Output the (X, Y) coordinate of the center of the cell containing the given text.  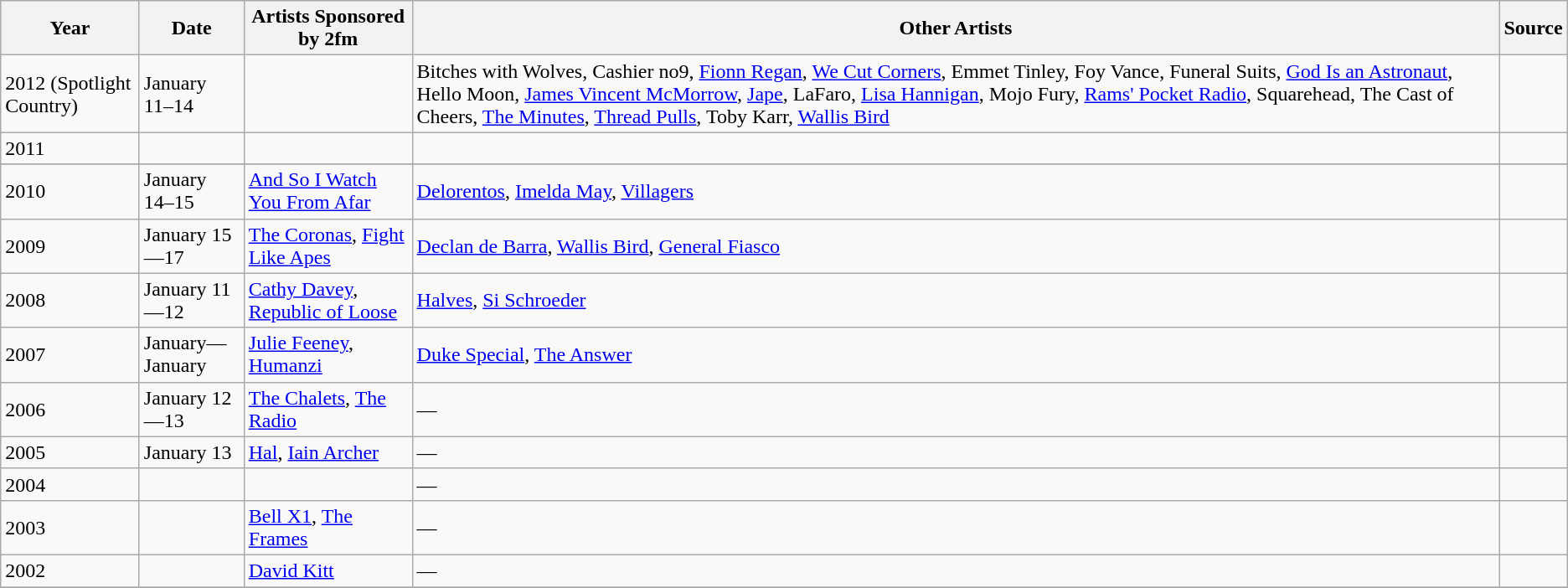
2004 (70, 484)
David Kitt (328, 570)
Other Artists (956, 28)
Duke Special, The Answer (956, 355)
January 13 (191, 452)
Declan de Barra, Wallis Bird, General Fiasco (956, 246)
January 11–14 (191, 94)
2012 (Spotlight Country) (70, 94)
Julie Feeney, Humanzi (328, 355)
January—January (191, 355)
2010 (70, 191)
January 14–15 (191, 191)
Year (70, 28)
Artists Sponsored by 2fm (328, 28)
Halves, Si Schroeder (956, 300)
Cathy Davey, Republic of Loose (328, 300)
2003 (70, 528)
2008 (70, 300)
2009 (70, 246)
2011 (70, 148)
2005 (70, 452)
January 12—13 (191, 409)
Delorentos, Imelda May, Villagers (956, 191)
Date (191, 28)
2007 (70, 355)
2002 (70, 570)
And So I Watch You From Afar (328, 191)
The Chalets, The Radio (328, 409)
The Coronas, Fight Like Apes (328, 246)
2006 (70, 409)
January 11—12 (191, 300)
Hal, Iain Archer (328, 452)
Source (1533, 28)
Bell X1, The Frames (328, 528)
January 15—17 (191, 246)
